Return [x, y] of the center of cell containing provided text 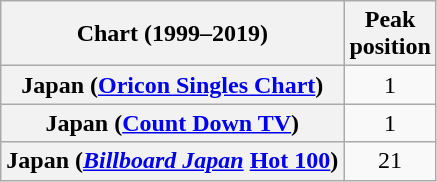
Chart (1999–2019) [172, 34]
Japan (Count Down TV) [172, 123]
Japan (Billboard Japan Hot 100) [172, 161]
Peak position [390, 34]
Japan (Oricon Singles Chart) [172, 85]
21 [390, 161]
